Identify which cell holds the provided text, then report its (x, y) central coordinate. 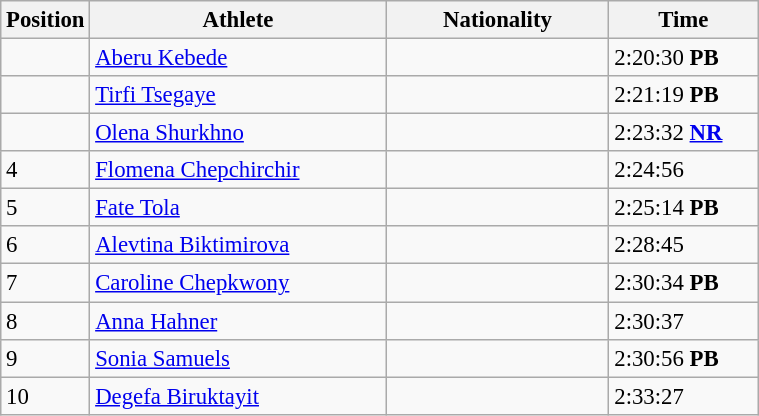
2:30:37 (684, 321)
Aberu Kebede (238, 58)
2:28:45 (684, 245)
7 (46, 283)
2:20:30 PB (684, 58)
6 (46, 245)
2:24:56 (684, 170)
Caroline Chepkwony (238, 283)
8 (46, 321)
Degefa Biruktayit (238, 396)
Time (684, 20)
Olena Shurkhno (238, 133)
2:30:34 PB (684, 283)
Flomena Chepchirchir (238, 170)
Position (46, 20)
9 (46, 358)
2:23:32 NR (684, 133)
Athlete (238, 20)
Nationality (498, 20)
4 (46, 170)
5 (46, 208)
2:21:19 PB (684, 95)
2:33:27 (684, 396)
Anna Hahner (238, 321)
10 (46, 396)
Fate Tola (238, 208)
Alevtina Biktimirova (238, 245)
2:25:14 PB (684, 208)
2:30:56 PB (684, 358)
Tirfi Tsegaye (238, 95)
Sonia Samuels (238, 358)
